Output the (x, y) coordinate of the center of the cell containing the given text.  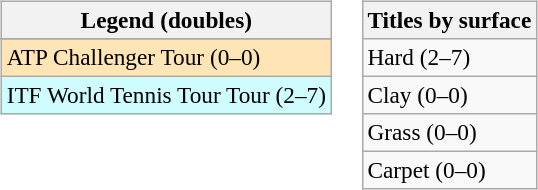
Titles by surface (450, 20)
ATP Challenger Tour (0–0) (166, 57)
Carpet (0–0) (450, 171)
Hard (2–7) (450, 57)
Legend (doubles) (166, 20)
ITF World Tennis Tour Tour (2–7) (166, 95)
Grass (0–0) (450, 133)
Clay (0–0) (450, 95)
